Capture the cell that displays the provided text and extract its (x, y) central coordinate. 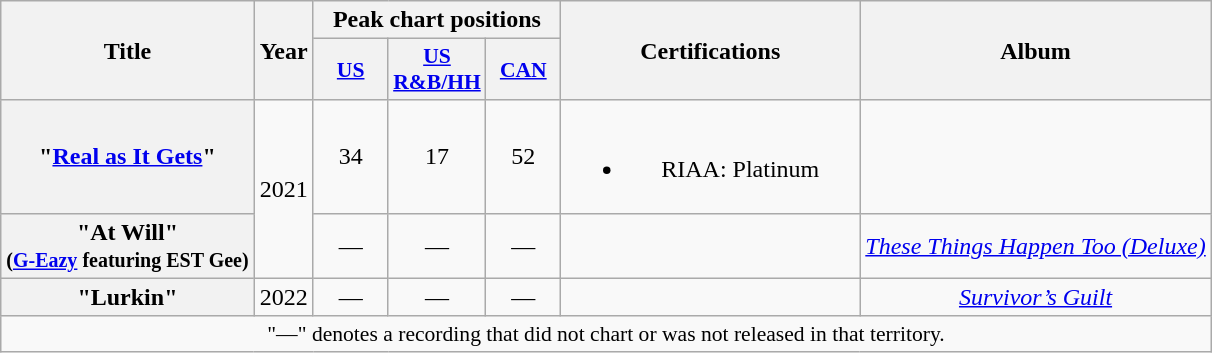
Year (284, 50)
Survivor’s Guilt (1036, 297)
"At Will"(G-Eazy featuring EST Gee) (128, 246)
US (350, 70)
"Lurkin" (128, 297)
"Real as It Gets" (128, 156)
These Things Happen Too (Deluxe) (1036, 246)
RIAA: Platinum (710, 156)
Peak chart positions (437, 20)
34 (350, 156)
"—" denotes a recording that did not chart or was not released in that territory. (606, 334)
Certifications (710, 50)
Album (1036, 50)
17 (437, 156)
52 (524, 156)
2021 (284, 189)
2022 (284, 297)
USR&B/HH (437, 70)
CAN (524, 70)
Title (128, 50)
